Extract the [X, Y] coordinate from the center of the cell holding the provided text.  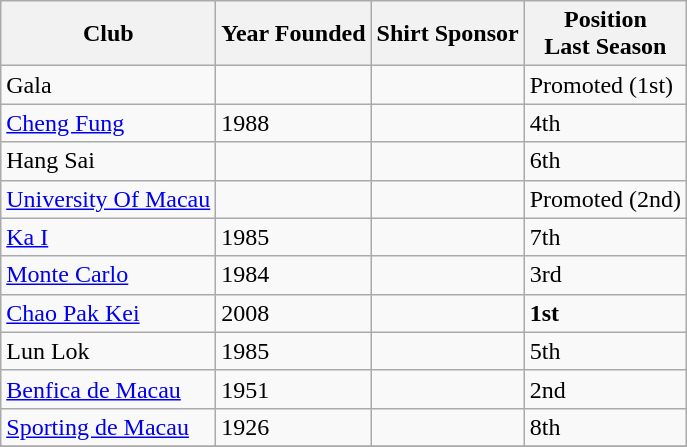
Lun Lok [108, 351]
2008 [294, 313]
Ka I [108, 237]
Club [108, 34]
Hang Sai [108, 161]
Year Founded [294, 34]
Cheng Fung [108, 123]
6th [605, 161]
Chao Pak Kei [108, 313]
Promoted (2nd) [605, 199]
PositionLast Season [605, 34]
Shirt Sponsor [448, 34]
1988 [294, 123]
Promoted (1st) [605, 85]
Gala [108, 85]
3rd [605, 275]
7th [605, 237]
Sporting de Macau [108, 427]
8th [605, 427]
Monte Carlo [108, 275]
University Of Macau [108, 199]
1926 [294, 427]
1951 [294, 389]
1984 [294, 275]
1st [605, 313]
5th [605, 351]
4th [605, 123]
Benfica de Macau [108, 389]
2nd [605, 389]
